Locate the cell with the specified text and output its (x, y) center coordinate. 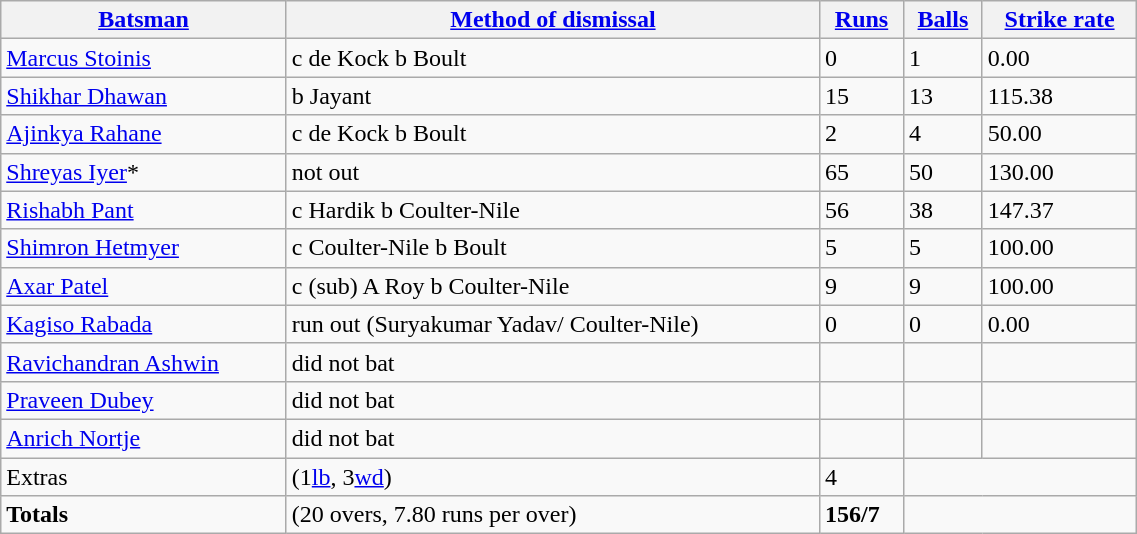
Axar Patel (144, 286)
Extras (144, 477)
Totals (144, 515)
Runs (862, 20)
50 (942, 172)
15 (862, 96)
156/7 (862, 515)
56 (862, 210)
(1lb, 3wd) (552, 477)
Anrich Nortje (144, 438)
c (sub) A Roy b Coulter-Nile (552, 286)
50.00 (1060, 134)
(20 overs, 7.80 runs per over) (552, 515)
Shikhar Dhawan (144, 96)
Praveen Dubey (144, 400)
Ravichandran Ashwin (144, 362)
run out (Suryakumar Yadav/ Coulter-Nile) (552, 324)
Balls (942, 20)
Strike rate (1060, 20)
115.38 (1060, 96)
130.00 (1060, 172)
c Hardik b Coulter-Nile (552, 210)
Ajinkya Rahane (144, 134)
2 (862, 134)
147.37 (1060, 210)
Shreyas Iyer* (144, 172)
1 (942, 58)
not out (552, 172)
38 (942, 210)
b Jayant (552, 96)
Kagiso Rabada (144, 324)
Shimron Hetmyer (144, 248)
Method of dismissal (552, 20)
Rishabh Pant (144, 210)
Marcus Stoinis (144, 58)
13 (942, 96)
c Coulter-Nile b Boult (552, 248)
65 (862, 172)
Batsman (144, 20)
